Find where the given text appears and provide that cell's center as (x, y) coordinate. 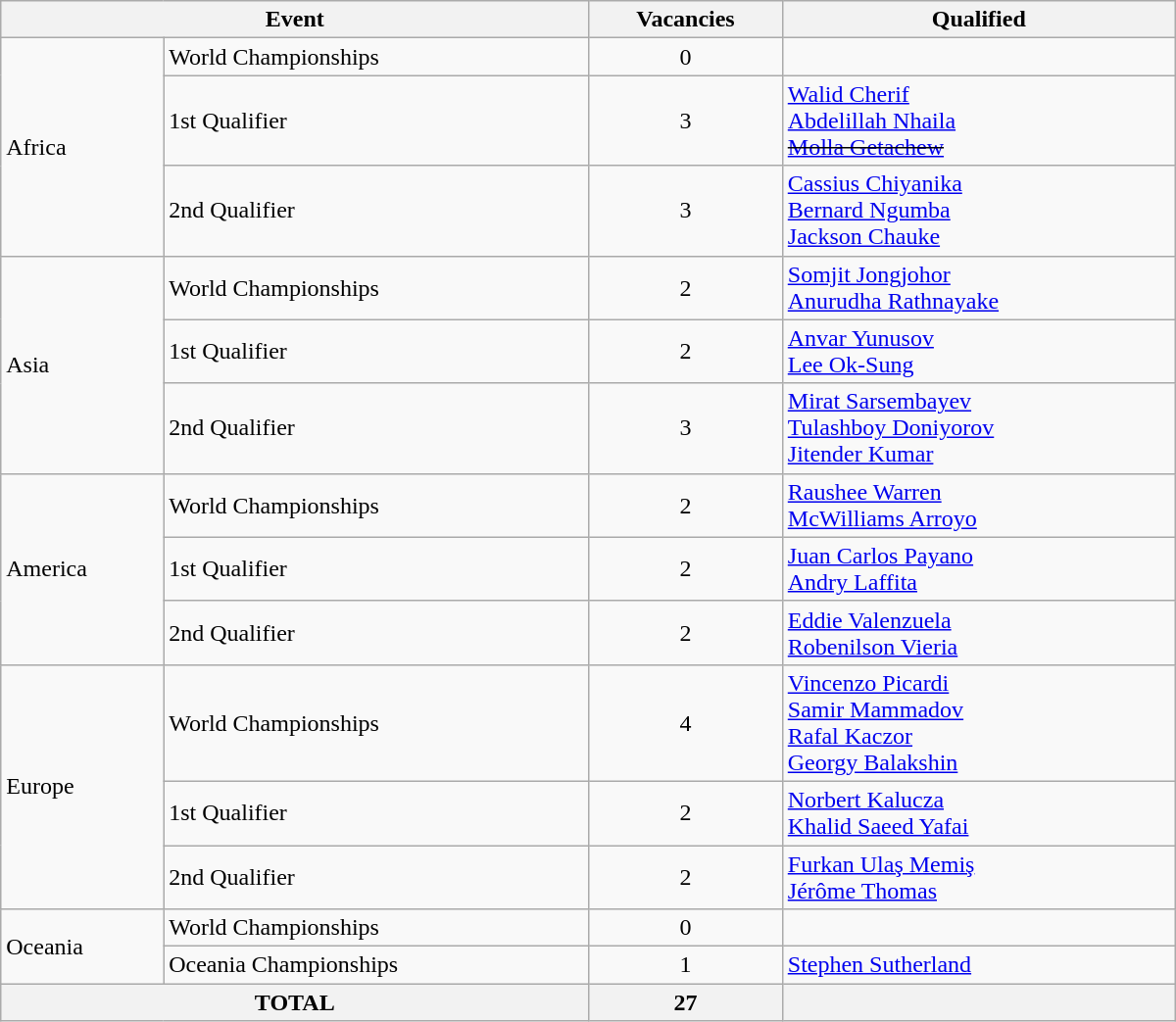
Vincenzo Picardi Samir Mammadov Rafal Kaczor Georgy Balakshin (978, 723)
Vacancies (686, 20)
Europe (82, 786)
Qualified (978, 20)
Oceania Championships (376, 965)
Event (295, 20)
4 (686, 723)
TOTAL (295, 1002)
America (82, 568)
Somjit Jongjohor Anurudha Rathnayake (978, 288)
Walid Cherif Abdelillah Nhaila Molla Getachew (978, 121)
Mirat Sarsembayev Tulashboy Doniyorov Jitender Kumar (978, 428)
Furkan Ulaş Memiş Jérôme Thomas (978, 876)
Oceania (82, 947)
Eddie Valenzuela Robenilson Vieria (978, 633)
Norbert Kalucza Khalid Saeed Yafai (978, 813)
Stephen Sutherland (978, 965)
1 (686, 965)
Juan Carlos Payano Andry Laffita (978, 568)
27 (686, 1002)
Africa (82, 147)
Raushee Warren McWilliams Arroyo (978, 506)
Anvar Yunusov Lee Ok-Sung (978, 351)
Cassius Chiyanika Bernard Ngumba Jackson Chauke (978, 211)
Asia (82, 365)
